Extract the [X, Y] coordinate from the center of the cell holding the provided text.  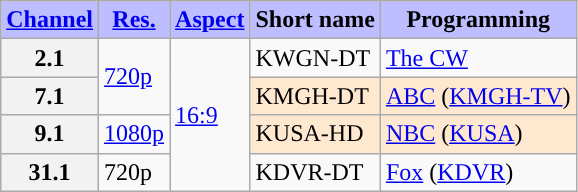
KMGH-DT [315, 96]
7.1 [50, 96]
Fox (KDVR) [478, 172]
9.1 [50, 134]
Short name [315, 20]
NBC (KUSA) [478, 134]
2.1 [50, 58]
KWGN-DT [315, 58]
31.1 [50, 172]
KUSA-HD [315, 134]
The CW [478, 58]
1080p [134, 134]
16:9 [210, 115]
Res. [134, 20]
KDVR-DT [315, 172]
Programming [478, 20]
ABC (KMGH-TV) [478, 96]
Channel [50, 20]
Aspect [210, 20]
